Find where the given text appears and provide that cell's center as (X, Y) coordinate. 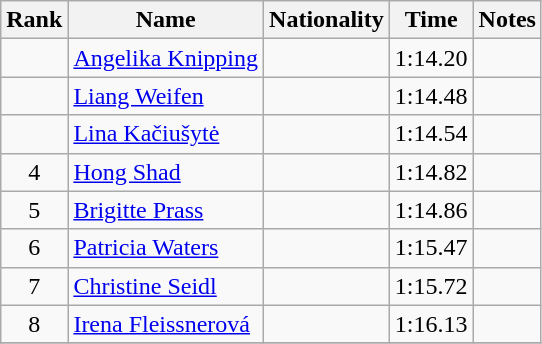
Nationality (327, 20)
Hong Shad (166, 172)
5 (34, 210)
Liang Weifen (166, 96)
6 (34, 248)
1:14.20 (431, 58)
1:14.54 (431, 134)
8 (34, 324)
Time (431, 20)
7 (34, 286)
1:15.72 (431, 286)
1:16.13 (431, 324)
Irena Fleissnerová (166, 324)
Name (166, 20)
Angelika Knipping (166, 58)
1:14.82 (431, 172)
Christine Seidl (166, 286)
1:15.47 (431, 248)
Notes (507, 20)
1:14.86 (431, 210)
Patricia Waters (166, 248)
4 (34, 172)
Lina Kačiušytė (166, 134)
Rank (34, 20)
Brigitte Prass (166, 210)
1:14.48 (431, 96)
